Provide the [X, Y] coordinate of the cell's center where the given text is located.  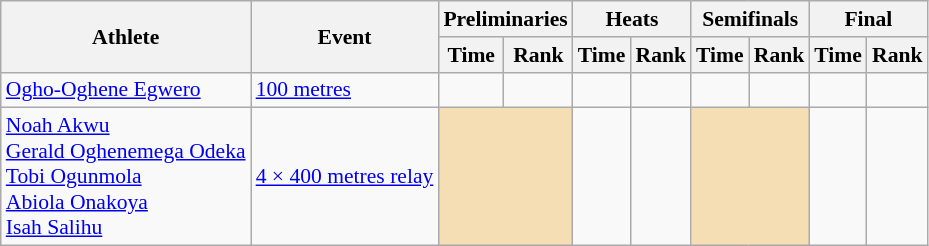
Ogho-Oghene Egwero [126, 90]
Noah AkwuGerald Oghenemega OdekaTobi OgunmolaAbiola OnakoyaIsah Salihu [126, 177]
Event [345, 36]
Athlete [126, 36]
100 metres [345, 90]
Heats [632, 19]
Final [868, 19]
Semifinals [750, 19]
Preliminaries [505, 19]
4 × 400 metres relay [345, 177]
